Search for the cell housing the specified text and yield its [x, y] center coordinate. 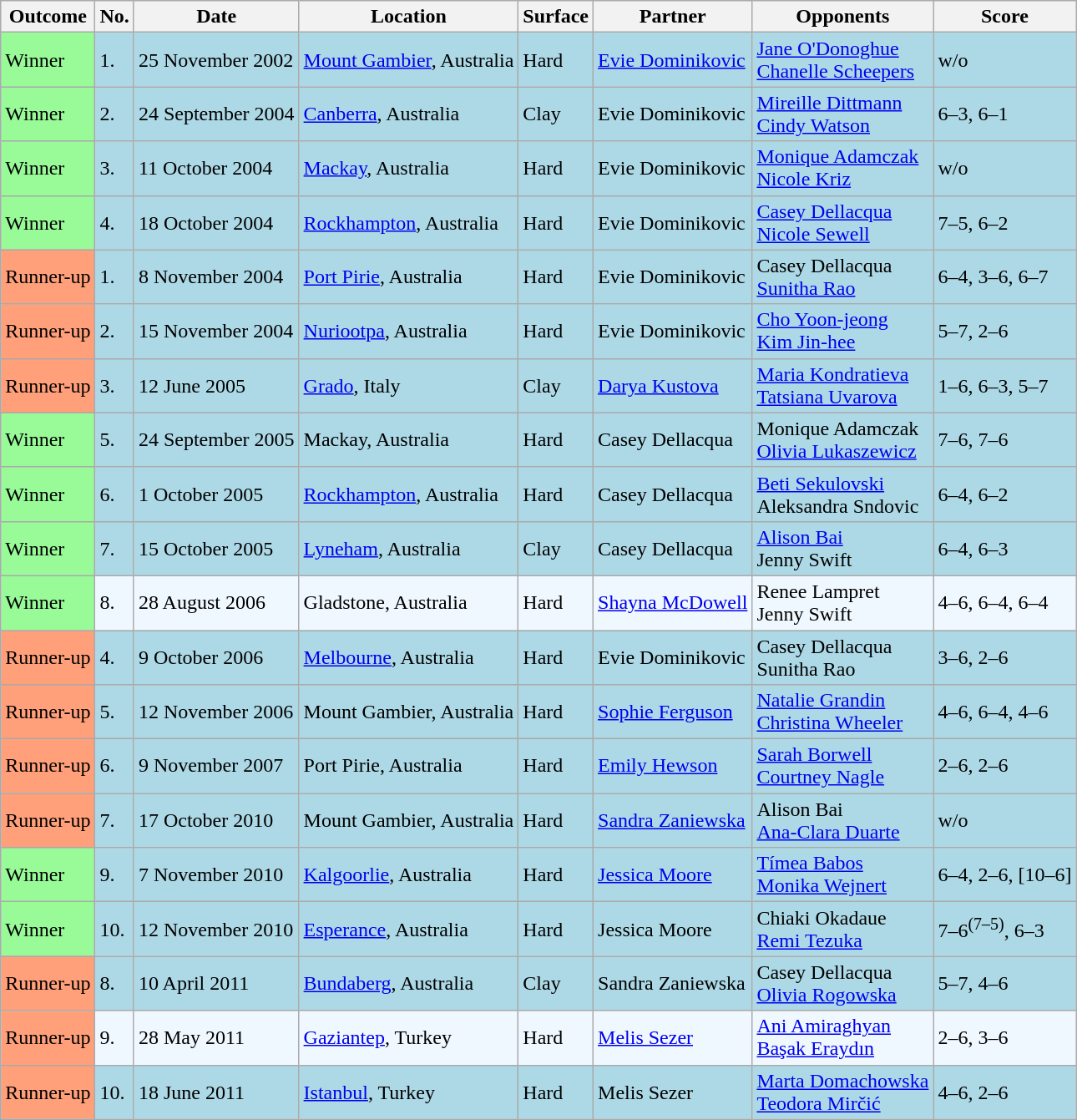
3–6, 2–6 [1005, 656]
9 November 2007 [216, 767]
Casey Dellacqua Nicole Sewell [843, 222]
7–6(7–5), 6–3 [1005, 929]
No. [114, 17]
5–7, 4–6 [1005, 984]
7–6, 7–6 [1005, 439]
1 October 2005 [216, 494]
5–7, 2–6 [1005, 331]
7–5, 6–2 [1005, 222]
Darya Kustova [673, 386]
Shayna McDowell [673, 603]
Outcome [48, 17]
Maria Kondratieva Tatsiana Uvarova [843, 386]
1–6, 6–3, 5–7 [1005, 386]
4–6, 6–4, 4–6 [1005, 712]
Mireille Dittmann Cindy Watson [843, 114]
24 September 2004 [216, 114]
Lyneham, Australia [409, 548]
6–4, 6–3 [1005, 548]
Date [216, 17]
18 October 2004 [216, 222]
6–4, 2–6, [10–6] [1005, 875]
Casey Dellacqua Olivia Rogowska [843, 984]
12 November 2006 [216, 712]
Bundaberg, Australia [409, 984]
Ani Amiraghyan Başak Eraydın [843, 1037]
4–6, 2–6 [1005, 1092]
Nuriootpa, Australia [409, 331]
28 August 2006 [216, 603]
Location [409, 17]
12 June 2005 [216, 386]
11 October 2004 [216, 169]
Partner [673, 17]
8 November 2004 [216, 277]
7 November 2010 [216, 875]
2–6, 2–6 [1005, 767]
Score [1005, 17]
Opponents [843, 17]
9 October 2006 [216, 656]
Chiaki Okadaue Remi Tezuka [843, 929]
Tímea Babos Monika Wejnert [843, 875]
10 April 2011 [216, 984]
Marta Domachowska Teodora Mirčić [843, 1092]
Surface [556, 17]
Beti Sekulovski Aleksandra Sndovic [843, 494]
15 October 2005 [216, 548]
4–6, 6–4, 6–4 [1005, 603]
Kalgoorlie, Australia [409, 875]
Grado, Italy [409, 386]
Melbourne, Australia [409, 656]
25 November 2002 [216, 60]
2–6, 3–6 [1005, 1037]
Alison Bai Jenny Swift [843, 548]
Natalie Grandin Christina Wheeler [843, 712]
Istanbul, Turkey [409, 1092]
24 September 2005 [216, 439]
Cho Yoon-jeong Kim Jin-hee [843, 331]
Emily Hewson [673, 767]
6–4, 6–2 [1005, 494]
Gaziantep, Turkey [409, 1037]
Renee Lampret Jenny Swift [843, 603]
Esperance, Australia [409, 929]
Monique Adamczak Olivia Lukaszewicz [843, 439]
Jane O'Donoghue Chanelle Scheepers [843, 60]
6–4, 3–6, 6–7 [1005, 277]
12 November 2010 [216, 929]
Monique Adamczak Nicole Kriz [843, 169]
Gladstone, Australia [409, 603]
28 May 2011 [216, 1037]
Canberra, Australia [409, 114]
6–3, 6–1 [1005, 114]
Sarah Borwell Courtney Nagle [843, 767]
18 June 2011 [216, 1092]
15 November 2004 [216, 331]
17 October 2010 [216, 820]
Sophie Ferguson [673, 712]
Alison Bai Ana-Clara Duarte [843, 820]
